Provide the [X, Y] coordinate of the cell's center where the given text is located.  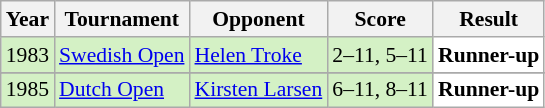
1983 [28, 55]
Swedish Open [122, 55]
Helen Troke [258, 55]
Tournament [122, 19]
Kirsten Larsen [258, 90]
Opponent [258, 19]
6–11, 8–11 [380, 90]
Result [488, 19]
2–11, 5–11 [380, 55]
1985 [28, 90]
Score [380, 19]
Dutch Open [122, 90]
Year [28, 19]
